Scan for the cell matching the given text and deliver its [X, Y] coordinate at center. 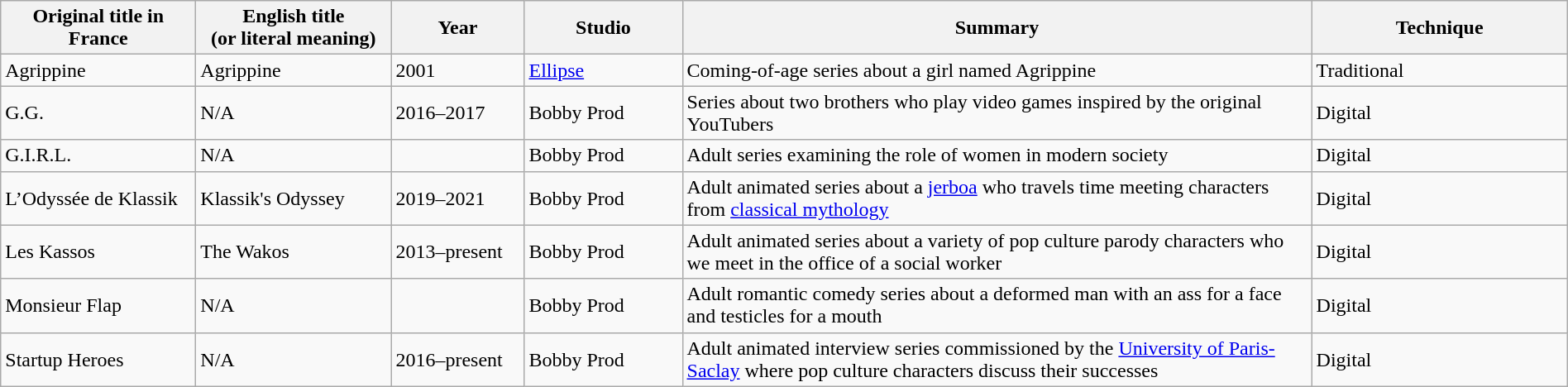
Adult animated series about a jerboa who travels time meeting characters from classical mythology [997, 198]
Les Kassos [98, 251]
Adult series examining the role of women in modern society [997, 155]
Coming-of-age series about a girl named Agrippine [997, 70]
2016–present [458, 359]
G.G. [98, 112]
2019–2021 [458, 198]
The Wakos [294, 251]
2013–present [458, 251]
English title(or literal meaning) [294, 28]
Adult romantic comedy series about a deformed man with an ass for a face and testicles for a mouth [997, 306]
Studio [604, 28]
Technique [1439, 28]
Original title in France [98, 28]
L’Odyssée de Klassik [98, 198]
Series about two brothers who play video games inspired by the original YouTubers [997, 112]
2001 [458, 70]
Klassik's Odyssey [294, 198]
Adult animated series about a variety of pop culture parody characters who we meet in the office of a social worker [997, 251]
Traditional [1439, 70]
Summary [997, 28]
G.I.R.L. [98, 155]
Year [458, 28]
Startup Heroes [98, 359]
Adult animated interview series commissioned by the University of Paris-Saclay where pop culture characters discuss their successes [997, 359]
2016–2017 [458, 112]
Monsieur Flap [98, 306]
Ellipse [604, 70]
